Return the [X, Y] coordinate for the center point of the cell that contains the specified text.  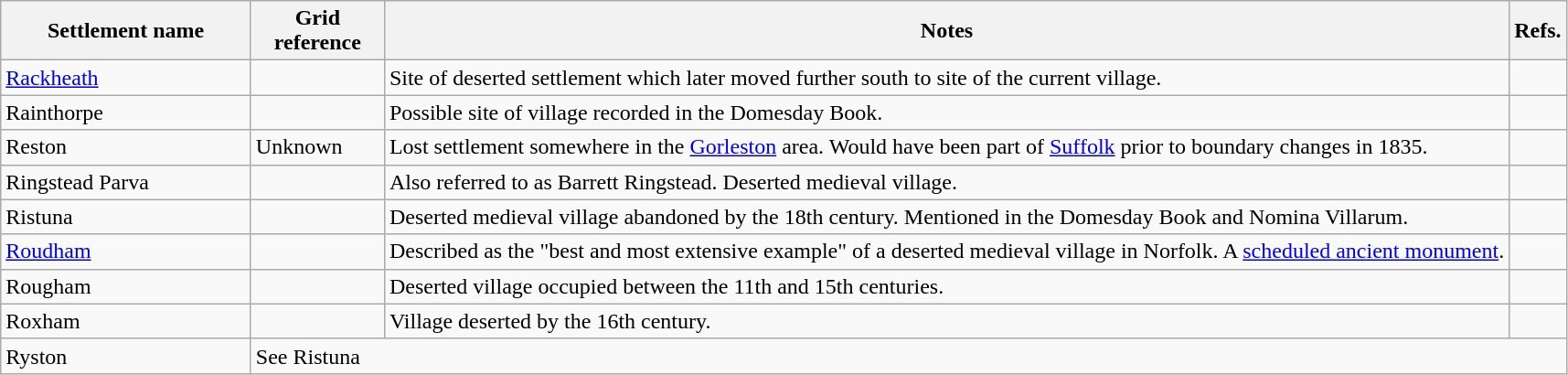
Ryston [126, 356]
Described as the "best and most extensive example" of a deserted medieval village in Norfolk. A scheduled ancient monument. [946, 252]
Rackheath [126, 78]
Rougham [126, 286]
Site of deserted settlement which later moved further south to site of the current village. [946, 78]
Village deserted by the 16th century. [946, 321]
See Ristuna [909, 356]
Deserted medieval village abandoned by the 18th century. Mentioned in the Domesday Book and Nomina Villarum. [946, 217]
Ringstead Parva [126, 182]
Grid reference [317, 31]
Rainthorpe [126, 112]
Possible site of village recorded in the Domesday Book. [946, 112]
Ristuna [126, 217]
Roxham [126, 321]
Unknown [317, 147]
Also referred to as Barrett Ringstead. Deserted medieval village. [946, 182]
Deserted village occupied between the 11th and 15th centuries. [946, 286]
Lost settlement somewhere in the Gorleston area. Would have been part of Suffolk prior to boundary changes in 1835. [946, 147]
Settlement name [126, 31]
Refs. [1538, 31]
Reston [126, 147]
Notes [946, 31]
Roudham [126, 252]
